Detect which cell encompasses the target text, then output its (X, Y) center coordinate. 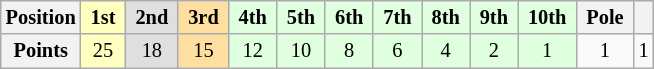
4th (253, 17)
9th (494, 17)
10th (547, 17)
2nd (152, 17)
5th (301, 17)
8 (349, 51)
Position (41, 17)
3rd (203, 17)
Pole (604, 17)
7th (397, 17)
8th (446, 17)
25 (104, 51)
6 (397, 51)
4 (446, 51)
2 (494, 51)
15 (203, 51)
18 (152, 51)
Points (41, 51)
6th (349, 17)
1st (104, 17)
10 (301, 51)
12 (253, 51)
